Search for the cell housing the specified text and yield its (x, y) center coordinate. 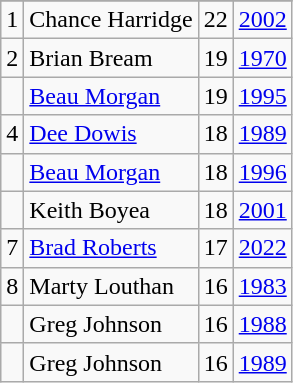
Keith Boyea (111, 210)
1995 (262, 96)
2 (12, 58)
1 (12, 20)
1988 (262, 324)
1970 (262, 58)
Chance Harridge (111, 20)
2001 (262, 210)
Dee Dowis (111, 134)
Brian Bream (111, 58)
1996 (262, 172)
2022 (262, 248)
8 (12, 286)
7 (12, 248)
17 (216, 248)
Brad Roberts (111, 248)
22 (216, 20)
1983 (262, 286)
4 (12, 134)
Marty Louthan (111, 286)
2002 (262, 20)
